Extract the [x, y] coordinate from the center of the cell holding the provided text.  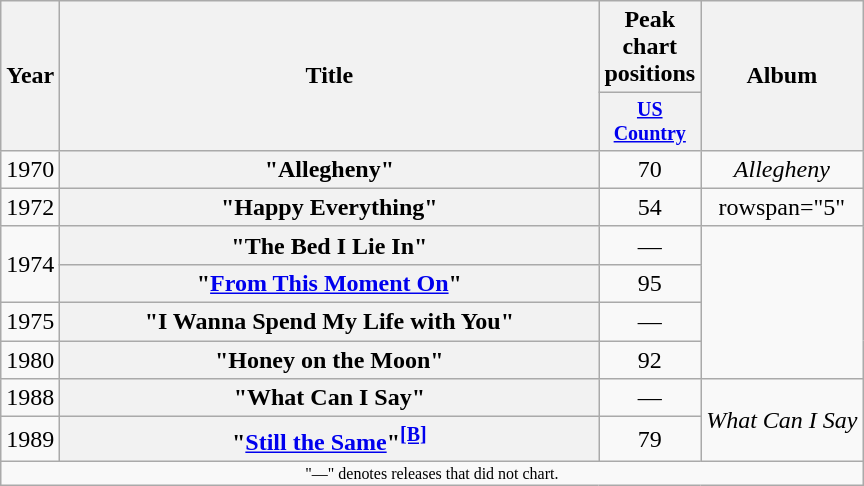
"Happy Everything" [330, 207]
1975 [30, 322]
1980 [30, 360]
1988 [30, 398]
Allegheny [782, 169]
1970 [30, 169]
"—" denotes releases that did not chart. [432, 473]
"Allegheny" [330, 169]
79 [650, 440]
rowspan="5" [782, 207]
1989 [30, 440]
"I Wanna Spend My Life with You" [330, 322]
54 [650, 207]
"Honey on the Moon" [330, 360]
"Still the Same"[B] [330, 440]
1972 [30, 207]
"From This Moment On" [330, 283]
What Can I Say [782, 420]
Peakchartpositions [650, 47]
US Country [650, 122]
1974 [30, 264]
70 [650, 169]
92 [650, 360]
95 [650, 283]
Title [330, 76]
"What Can I Say" [330, 398]
Year [30, 76]
Album [782, 76]
"The Bed I Lie In" [330, 245]
